Find where the given text appears and provide that cell's center as [X, Y] coordinate. 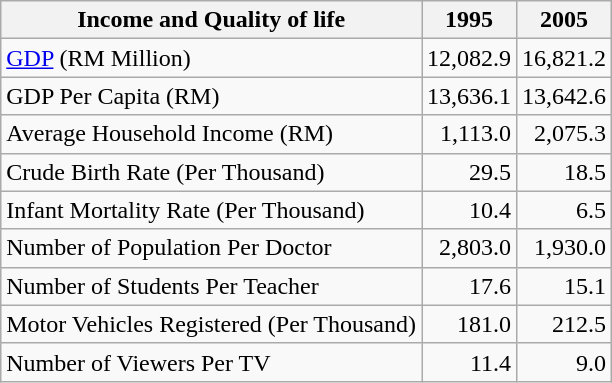
1,113.0 [470, 134]
GDP Per Capita (RM) [212, 96]
Average Household Income (RM) [212, 134]
6.5 [564, 210]
17.6 [470, 286]
13,636.1 [470, 96]
1,930.0 [564, 248]
10.4 [470, 210]
12,082.9 [470, 58]
Motor Vehicles Registered (Per Thousand) [212, 324]
Number of Viewers Per TV [212, 362]
181.0 [470, 324]
Number of Population Per Doctor [212, 248]
Income and Quality of life [212, 20]
212.5 [564, 324]
1995 [470, 20]
2005 [564, 20]
2,803.0 [470, 248]
9.0 [564, 362]
2,075.3 [564, 134]
Infant Mortality Rate (Per Thousand) [212, 210]
15.1 [564, 286]
Number of Students Per Teacher [212, 286]
16,821.2 [564, 58]
13,642.6 [564, 96]
Crude Birth Rate (Per Thousand) [212, 172]
18.5 [564, 172]
11.4 [470, 362]
29.5 [470, 172]
GDP (RM Million) [212, 58]
